Detect which cell encompasses the target text, then output its (x, y) center coordinate. 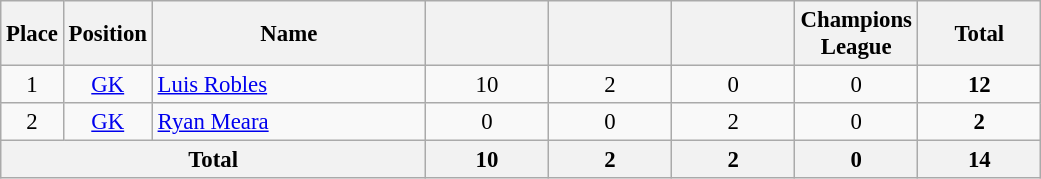
Position (108, 34)
14 (980, 160)
Name (288, 34)
Luis Robles (288, 85)
Champions League (856, 34)
Ryan Meara (288, 122)
1 (32, 85)
12 (980, 85)
Place (32, 34)
